Locate the cell with the specified text and output its (X, Y) center coordinate. 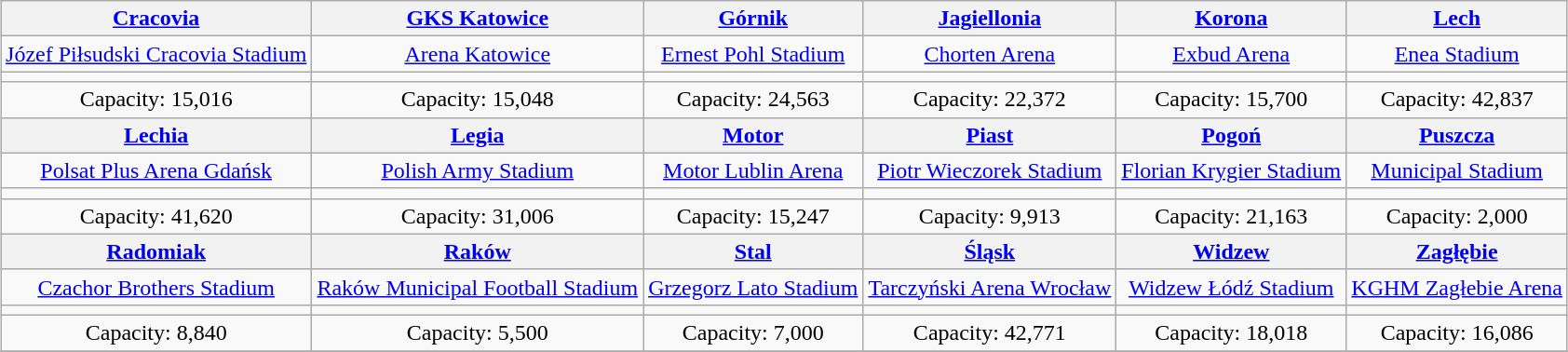
Legia (478, 135)
Capacity: 15,016 (156, 100)
Widzew (1231, 251)
Capacity: 2,000 (1457, 216)
Capacity: 9,913 (990, 216)
Florian Krygier Stadium (1231, 170)
Capacity: 21,163 (1231, 216)
Raków Municipal Football Stadium (478, 287)
Zagłębie (1457, 251)
Puszcza (1457, 135)
Piast (990, 135)
Municipal Stadium (1457, 170)
Korona (1231, 19)
Polish Army Stadium (478, 170)
Chorten Arena (990, 54)
Lechia (156, 135)
Capacity: 15,700 (1231, 100)
Capacity: 15,247 (753, 216)
Jagiellonia (990, 19)
Capacity: 18,018 (1231, 332)
Capacity: 5,500 (478, 332)
Arena Katowice (478, 54)
Grzegorz Lato Stadium (753, 287)
Capacity: 41,620 (156, 216)
Capacity: 42,771 (990, 332)
Czachor Brothers Stadium (156, 287)
Motor (753, 135)
Górnik (753, 19)
GKS Katowice (478, 19)
Radomiak (156, 251)
Raków (478, 251)
Capacity: 16,086 (1457, 332)
Capacity: 8,840 (156, 332)
Motor Lublin Arena (753, 170)
Capacity: 31,006 (478, 216)
Stal (753, 251)
KGHM Zagłebie Arena (1457, 287)
Ernest Pohl Stadium (753, 54)
Cracovia (156, 19)
Tarczyński Arena Wrocław (990, 287)
Capacity: 22,372 (990, 100)
Śląsk (990, 251)
Capacity: 15,048 (478, 100)
Enea Stadium (1457, 54)
Piotr Wieczorek Stadium (990, 170)
Lech (1457, 19)
Capacity: 42,837 (1457, 100)
Exbud Arena (1231, 54)
Widzew Łódź Stadium (1231, 287)
Pogoń (1231, 135)
Capacity: 24,563 (753, 100)
Józef Piłsudski Cracovia Stadium (156, 54)
Capacity: 7,000 (753, 332)
Polsat Plus Arena Gdańsk (156, 170)
